Capture the cell that displays the provided text and extract its (X, Y) central coordinate. 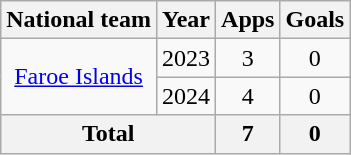
Apps (248, 20)
Total (108, 134)
3 (248, 58)
4 (248, 96)
7 (248, 134)
Goals (315, 20)
Faroe Islands (79, 77)
2023 (186, 58)
Year (186, 20)
2024 (186, 96)
National team (79, 20)
